Detect which cell encompasses the target text, then output its [x, y] center coordinate. 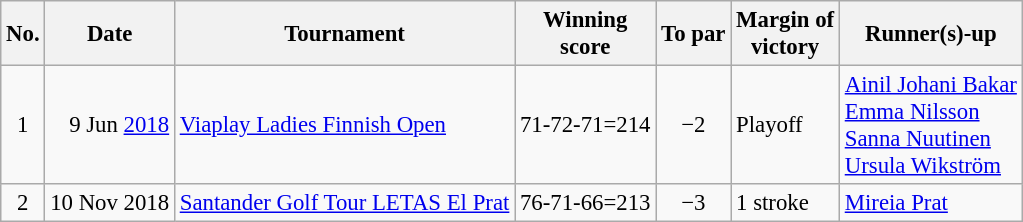
−2 [694, 126]
−3 [694, 203]
Date [110, 34]
Playoff [786, 126]
Tournament [344, 34]
10 Nov 2018 [110, 203]
1 stroke [786, 203]
76-71-66=213 [586, 203]
Margin ofvictory [786, 34]
Runner(s)-up [930, 34]
1 [23, 126]
9 Jun 2018 [110, 126]
Mireia Prat [930, 203]
Winningscore [586, 34]
No. [23, 34]
2 [23, 203]
Santander Golf Tour LETAS El Prat [344, 203]
71-72-71=214 [586, 126]
To par [694, 34]
Viaplay Ladies Finnish Open [344, 126]
Ainil Johani Bakar Emma Nilsson Sanna Nuutinen Ursula Wikström [930, 126]
